Search for the cell housing the specified text and yield its [x, y] center coordinate. 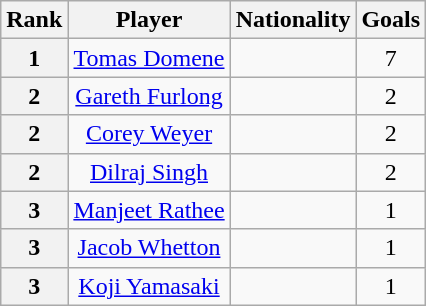
Manjeet Rathee [149, 210]
Player [149, 20]
Dilraj Singh [149, 172]
Goals [391, 20]
Rank [34, 20]
Jacob Whetton [149, 248]
7 [391, 58]
Corey Weyer [149, 134]
Nationality [293, 20]
Koji Yamasaki [149, 286]
Gareth Furlong [149, 96]
Tomas Domene [149, 58]
